Search for the cell housing the specified text and yield its (x, y) center coordinate. 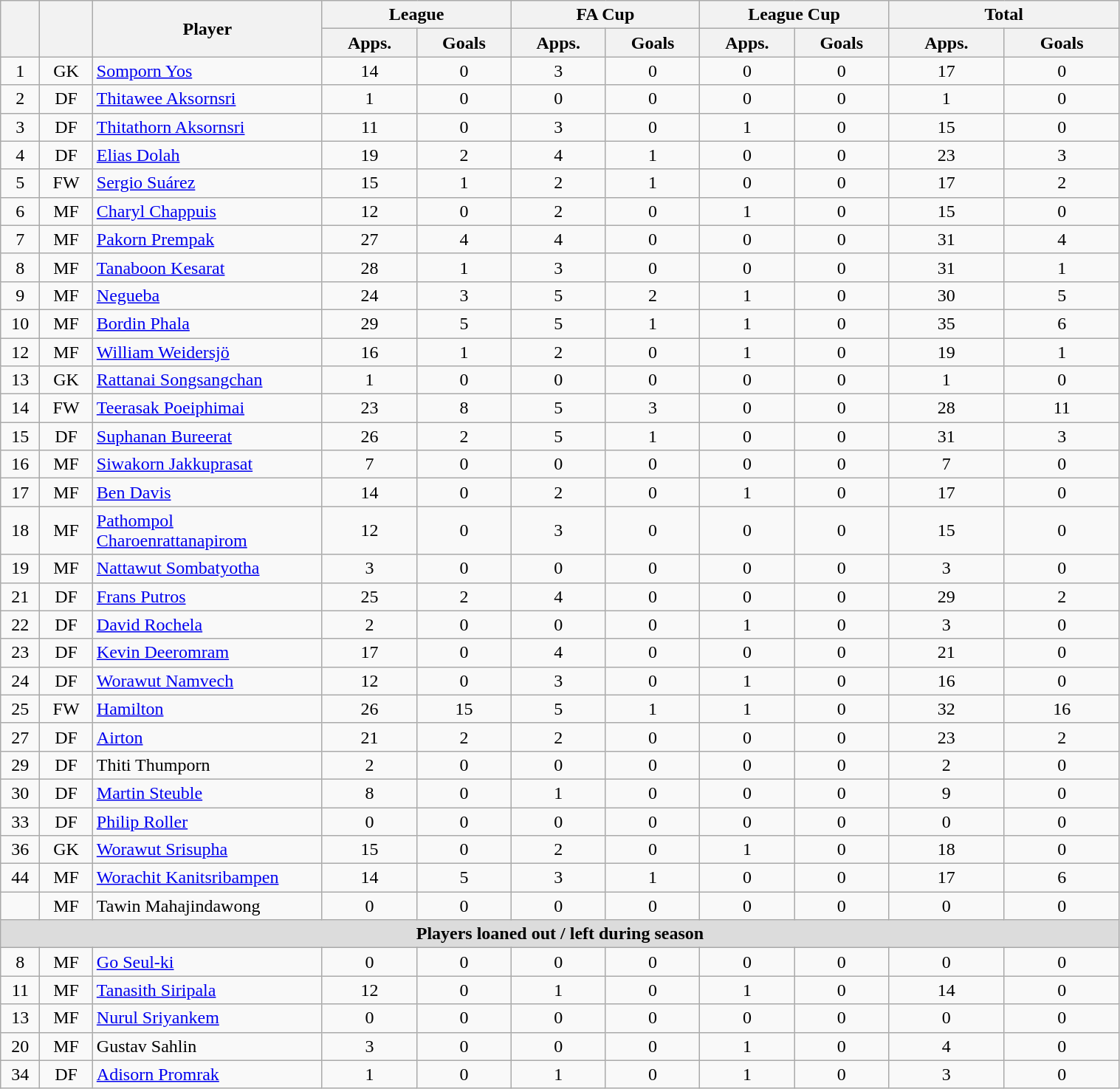
Ben Davis (207, 492)
Siwakorn Jakkuprasat (207, 464)
Tanaboon Kesarat (207, 267)
Somporn Yos (207, 71)
32 (946, 709)
Thitawee Aksornsri (207, 99)
36 (21, 850)
Charyl Chappuis (207, 211)
Elias Dolah (207, 155)
Philip Roller (207, 822)
33 (21, 822)
FA Cup (605, 15)
Tanasith Siripala (207, 990)
35 (946, 323)
Hamilton (207, 709)
Frans Putros (207, 597)
34 (21, 1074)
Teerasak Poeiphimai (207, 408)
Nattawut Sombatyotha (207, 568)
Airton (207, 737)
William Weidersjö (207, 352)
League (416, 15)
Players loaned out / left during season (560, 934)
22 (21, 625)
Suphanan Bureerat (207, 436)
20 (21, 1046)
Thiti Thumporn (207, 765)
David Rochela (207, 625)
Worawut Srisupha (207, 850)
Negueba (207, 295)
Rattanai Songsangchan (207, 380)
Pathompol Charoenrattanapirom (207, 530)
League Cup (794, 15)
Go Seul-ki (207, 962)
Thitathorn Aksornsri (207, 127)
Worawut Namvech (207, 681)
Gustav Sahlin (207, 1046)
Worachit Kanitsribampen (207, 878)
Bordin Phala (207, 323)
Adisorn Promrak (207, 1074)
Tawin Mahajindawong (207, 906)
Pakorn Prempak (207, 239)
Nurul Sriyankem (207, 1018)
Martin Steuble (207, 793)
Player (207, 29)
Total (1004, 15)
44 (21, 878)
10 (21, 323)
Kevin Deeromram (207, 653)
Sergio Suárez (207, 183)
